Determine the (x, y) coordinate at the center of the cell enclosing the given text.  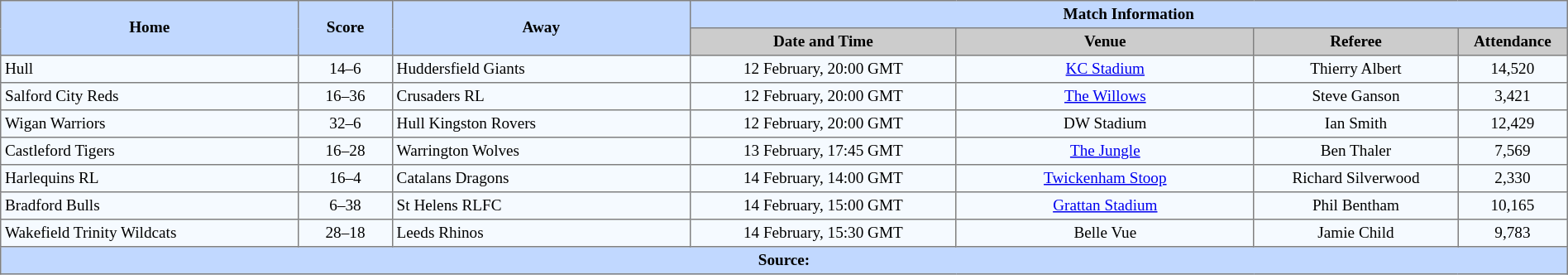
2,330 (1513, 179)
Jamie Child (1355, 234)
Away (541, 28)
6–38 (346, 205)
Ian Smith (1355, 124)
14,520 (1513, 70)
9,783 (1513, 234)
16–28 (346, 151)
Twickenham Stoop (1105, 179)
Richard Silverwood (1355, 179)
13 February, 17:45 GMT (823, 151)
16–4 (346, 179)
Wigan Warriors (150, 124)
KC Stadium (1105, 70)
Steve Ganson (1355, 96)
Belle Vue (1105, 234)
3,421 (1513, 96)
Thierry Albert (1355, 70)
Huddersfield Giants (541, 70)
The Willows (1105, 96)
12,429 (1513, 124)
The Jungle (1105, 151)
14 February, 15:30 GMT (823, 234)
Referee (1355, 41)
10,165 (1513, 205)
Home (150, 28)
DW Stadium (1105, 124)
Crusaders RL (541, 96)
Score (346, 28)
Salford City Reds (150, 96)
Hull (150, 70)
Bradford Bulls (150, 205)
Warrington Wolves (541, 151)
Venue (1105, 41)
Grattan Stadium (1105, 205)
Wakefield Trinity Wildcats (150, 234)
16–36 (346, 96)
Catalans Dragons (541, 179)
Match Information (1128, 15)
Castleford Tigers (150, 151)
28–18 (346, 234)
14 February, 15:00 GMT (823, 205)
Hull Kingston Rovers (541, 124)
Harlequins RL (150, 179)
Date and Time (823, 41)
7,569 (1513, 151)
Source: (784, 260)
Leeds Rhinos (541, 234)
32–6 (346, 124)
Attendance (1513, 41)
14–6 (346, 70)
Ben Thaler (1355, 151)
Phil Bentham (1355, 205)
14 February, 14:00 GMT (823, 179)
St Helens RLFC (541, 205)
